Return the [X, Y] coordinate for the center point of the cell that contains the specified text.  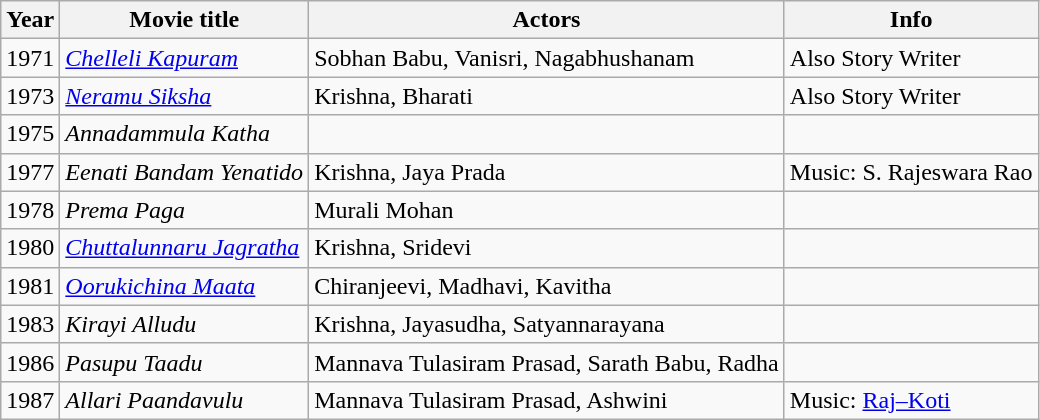
1978 [30, 210]
Krishna, Jaya Prada [547, 172]
1977 [30, 172]
Mannava Tulasiram Prasad, Sarath Babu, Radha [547, 362]
Sobhan Babu, Vanisri, Nagabhushanam [547, 58]
Mannava Tulasiram Prasad, Ashwini [547, 400]
Krishna, Bharati [547, 96]
Prema Paga [184, 210]
Chuttalunnaru Jagratha [184, 248]
1986 [30, 362]
Oorukichina Maata [184, 286]
Annadammula Katha [184, 134]
Krishna, Jayasudha, Satyannarayana [547, 324]
1973 [30, 96]
Year [30, 20]
Kirayi Alludu [184, 324]
1983 [30, 324]
1975 [30, 134]
Allari Paandavulu [184, 400]
Actors [547, 20]
Pasupu Taadu [184, 362]
1971 [30, 58]
Music: S. Rajeswara Rao [911, 172]
Music: Raj–Koti [911, 400]
Krishna, Sridevi [547, 248]
Murali Mohan [547, 210]
Neramu Siksha [184, 96]
Eenati Bandam Yenatido [184, 172]
Movie title [184, 20]
1980 [30, 248]
Info [911, 20]
Chelleli Kapuram [184, 58]
1987 [30, 400]
1981 [30, 286]
Chiranjeevi, Madhavi, Kavitha [547, 286]
